Determine the [x, y] coordinate at the center of the cell enclosing the given text.  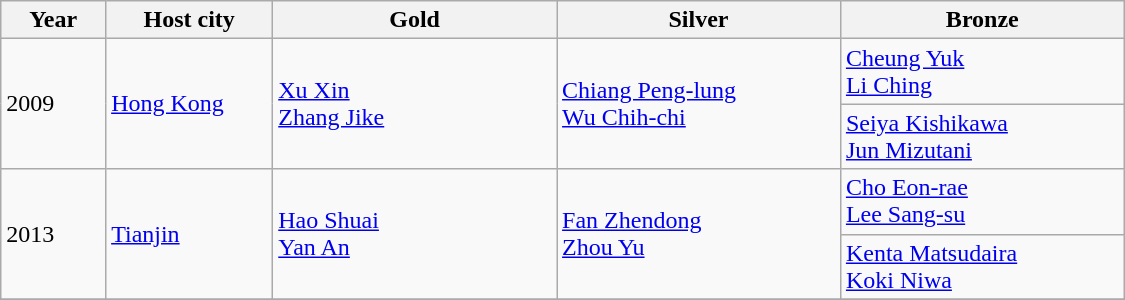
Year [54, 20]
Hong Kong [190, 104]
Silver [699, 20]
Tianjin [190, 234]
Bronze [982, 20]
Seiya Kishikawa Jun Mizutani [982, 136]
2009 [54, 104]
2013 [54, 234]
Host city [190, 20]
Chiang Peng-lung Wu Chih-chi [699, 104]
Gold [415, 20]
Fan Zhendong Zhou Yu [699, 234]
Cho Eon-rae Lee Sang-su [982, 202]
Xu Xin Zhang Jike [415, 104]
Kenta Matsudaira Koki Niwa [982, 266]
Cheung Yuk Li Ching [982, 72]
Hao Shuai Yan An [415, 234]
